Extract the (x, y) coordinate from the center of the cell holding the provided text.  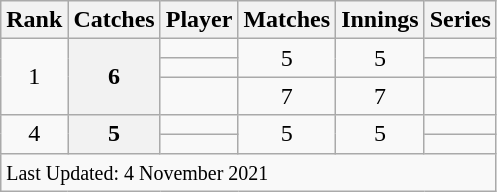
Catches (114, 20)
Innings (380, 20)
Series (460, 20)
4 (34, 134)
Rank (34, 20)
1 (34, 77)
Matches (287, 20)
6 (114, 77)
Last Updated: 4 November 2021 (249, 172)
Player (199, 20)
